Return [X, Y] of the center of cell containing provided text 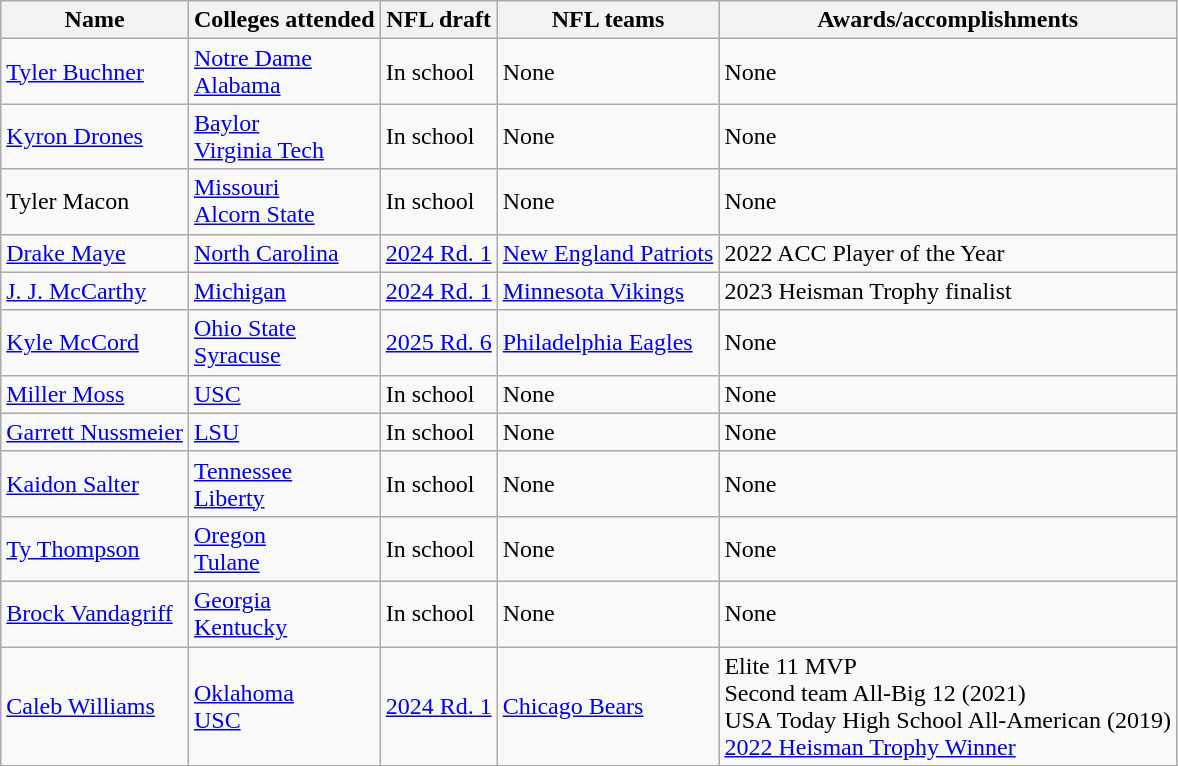
2025 Rd. 6 [438, 342]
LSU [284, 432]
North Carolina [284, 253]
Philadelphia Eagles [608, 342]
2022 ACC Player of the Year [948, 253]
Brock Vandagriff [95, 614]
Kaidon Salter [95, 484]
Miller Moss [95, 394]
Chicago Bears [608, 706]
TennesseeLiberty [284, 484]
Name [95, 20]
Elite 11 MVPSecond team All-Big 12 (2021)USA Today High School All-American (2019)2022 Heisman Trophy Winner [948, 706]
Ohio StateSyracuse [284, 342]
Colleges attended [284, 20]
Drake Maye [95, 253]
Ty Thompson [95, 548]
Awards/accomplishments [948, 20]
GeorgiaKentucky [284, 614]
MissouriAlcorn State [284, 202]
Minnesota Vikings [608, 291]
New England Patriots [608, 253]
Michigan [284, 291]
Notre DameAlabama [284, 72]
BaylorVirginia Tech [284, 136]
NFL draft [438, 20]
Kyle McCord [95, 342]
Tyler Macon [95, 202]
USC [284, 394]
OklahomaUSC [284, 706]
NFL teams [608, 20]
2023 Heisman Trophy finalist [948, 291]
Caleb Williams [95, 706]
Tyler Buchner [95, 72]
J. J. McCarthy [95, 291]
Garrett Nussmeier [95, 432]
Kyron Drones [95, 136]
OregonTulane [284, 548]
